Capture the cell that displays the provided text and extract its (x, y) central coordinate. 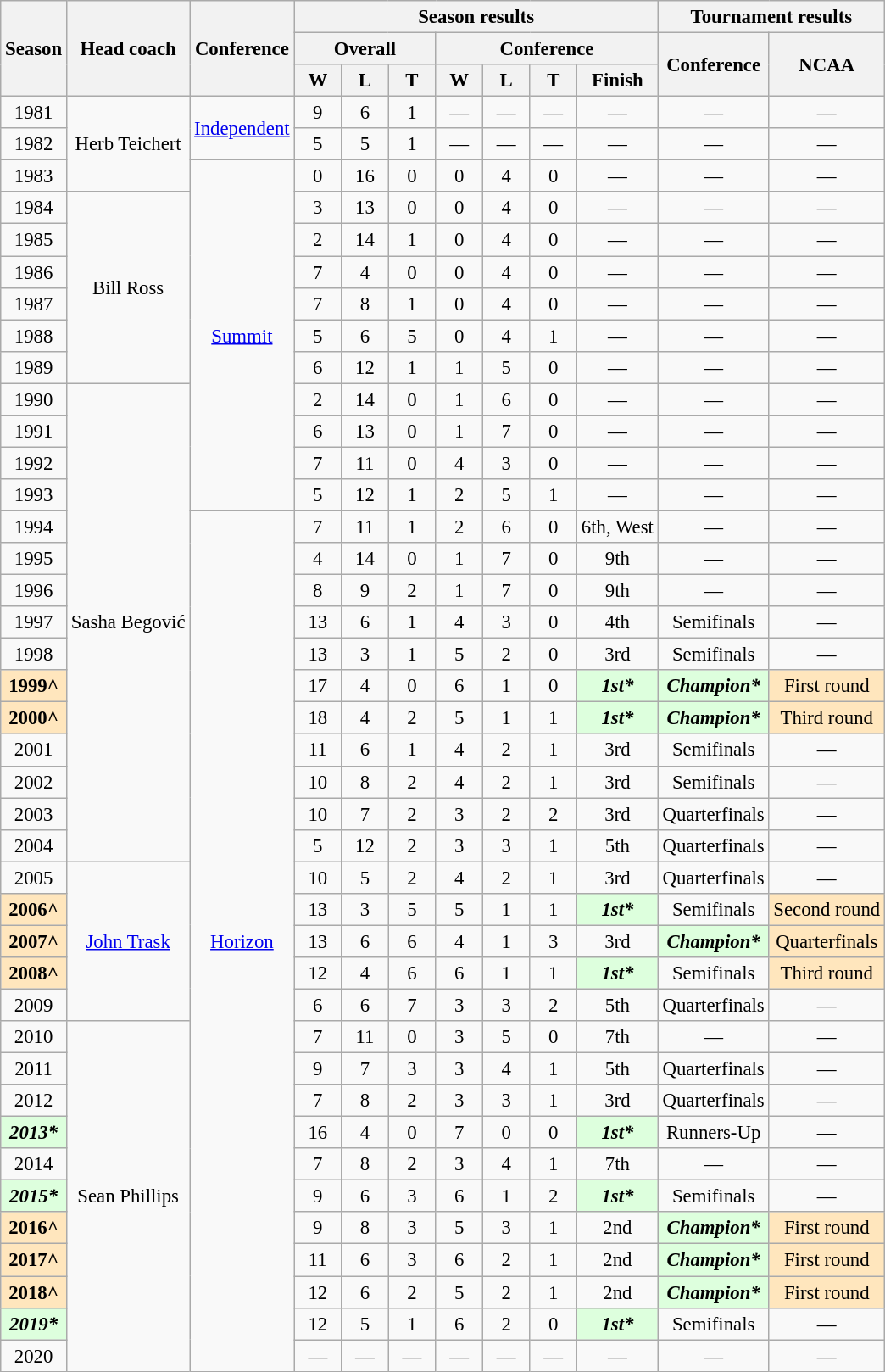
2007^ (34, 941)
2005 (34, 878)
1990 (34, 399)
2018^ (34, 1292)
Summit (242, 336)
2011 (34, 1069)
Second round (827, 910)
1982 (34, 144)
1988 (34, 336)
Finish (618, 81)
2016^ (34, 1229)
2000^ (34, 718)
2019* (34, 1324)
2004 (34, 845)
1995 (34, 559)
1981 (34, 113)
Independent (242, 129)
Head coach (127, 49)
1987 (34, 304)
1991 (34, 432)
2012 (34, 1101)
1993 (34, 495)
1985 (34, 240)
1986 (34, 272)
1997 (34, 622)
Herb Teichert (127, 144)
1989 (34, 367)
Sean Phillips (127, 1196)
2017^ (34, 1260)
2010 (34, 1037)
2013* (34, 1133)
Tournament results (771, 17)
4th (618, 622)
Season results (476, 17)
2001 (34, 750)
2003 (34, 814)
Season (34, 49)
Horizon (242, 941)
18 (318, 718)
1998 (34, 655)
1983 (34, 176)
1992 (34, 463)
Sasha Begović (127, 622)
17 (318, 686)
Bill Ross (127, 287)
1994 (34, 527)
2002 (34, 782)
1984 (34, 208)
2009 (34, 1005)
Overall (365, 49)
1996 (34, 591)
6th, West (618, 527)
Runners-Up (714, 1133)
2008^ (34, 973)
John Trask (127, 941)
1999^ (34, 686)
2014 (34, 1164)
2015* (34, 1196)
2006^ (34, 910)
2020 (34, 1356)
NCAA (827, 64)
